Locate the cell with the specified text and output its (X, Y) center coordinate. 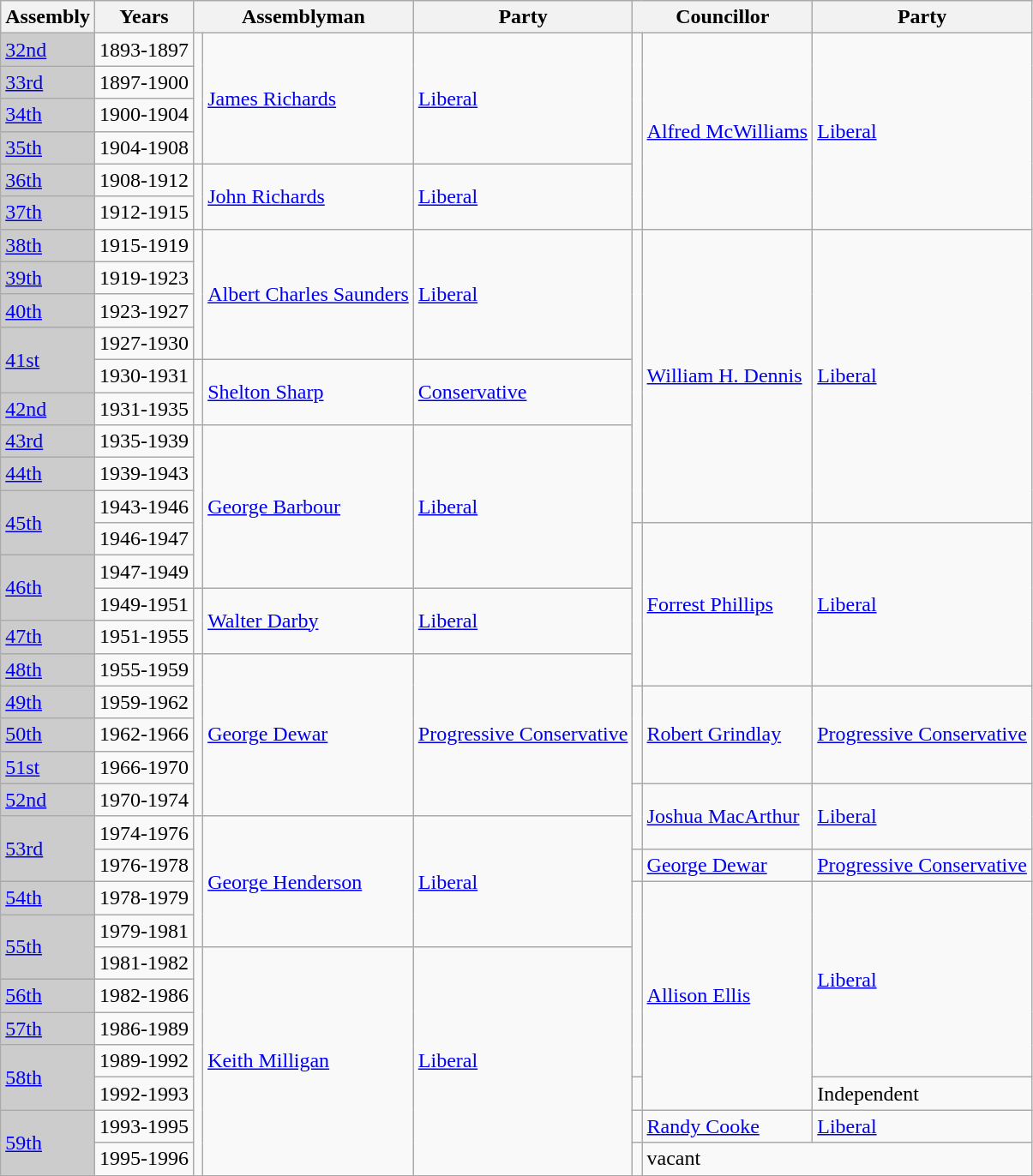
57th (48, 1029)
1951-1955 (144, 637)
1904-1908 (144, 147)
1935-1939 (144, 441)
1955-1959 (144, 669)
34th (48, 115)
1893-1897 (144, 50)
50th (48, 735)
1947-1949 (144, 572)
1974-1976 (144, 832)
Independent (922, 1094)
1923-1927 (144, 310)
Councillor (723, 17)
55th (48, 946)
Robert Grindlay (727, 735)
35th (48, 147)
1931-1935 (144, 409)
45th (48, 523)
48th (48, 669)
59th (48, 1143)
38th (48, 245)
1912-1915 (144, 213)
1993-1995 (144, 1126)
1959-1962 (144, 702)
Assemblyman (303, 17)
1908-1912 (144, 180)
37th (48, 213)
William H. Dennis (727, 375)
1995-1996 (144, 1159)
43rd (48, 441)
Joshua MacArthur (727, 816)
vacant (837, 1159)
Albert Charles Saunders (309, 294)
Forrest Phillips (727, 604)
1930-1931 (144, 375)
1919-1923 (144, 278)
James Richards (309, 99)
36th (48, 180)
1897-1900 (144, 82)
1939-1943 (144, 474)
Conservative (523, 392)
1992-1993 (144, 1094)
1979-1981 (144, 930)
58th (48, 1077)
Allison Ellis (727, 995)
41st (48, 359)
54th (48, 897)
39th (48, 278)
33rd (48, 82)
1976-1978 (144, 865)
1986-1989 (144, 1029)
1946-1947 (144, 539)
1981-1982 (144, 963)
56th (48, 996)
40th (48, 310)
1949-1951 (144, 604)
Randy Cooke (727, 1126)
1927-1930 (144, 343)
1915-1919 (144, 245)
1982-1986 (144, 996)
1943-1946 (144, 507)
1966-1970 (144, 767)
George Barbour (309, 507)
1978-1979 (144, 897)
Shelton Sharp (309, 392)
George Henderson (309, 881)
Assembly (48, 17)
53rd (48, 849)
1962-1966 (144, 735)
51st (48, 767)
Alfred McWilliams (727, 131)
Walter Darby (309, 621)
32nd (48, 50)
46th (48, 588)
49th (48, 702)
Keith Milligan (309, 1061)
1900-1904 (144, 115)
47th (48, 637)
1989-1992 (144, 1061)
52nd (48, 800)
Years (144, 17)
1970-1974 (144, 800)
44th (48, 474)
42nd (48, 409)
John Richards (309, 196)
